Search for the cell housing the specified text and yield its (X, Y) center coordinate. 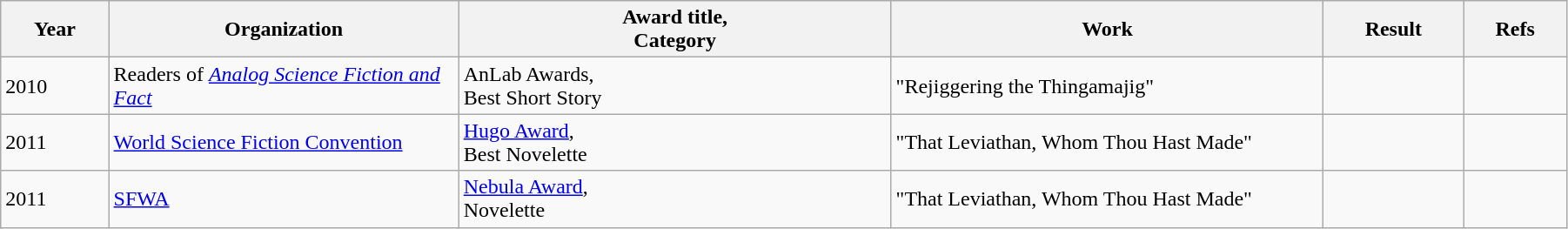
World Science Fiction Convention (284, 143)
SFWA (284, 199)
Work (1107, 30)
Year (55, 30)
Nebula Award,Novelette (675, 199)
Readers of Analog Science Fiction and Fact (284, 85)
Award title,Category (675, 30)
"Rejiggering the Thingamajig" (1107, 85)
AnLab Awards,Best Short Story (675, 85)
Result (1394, 30)
Organization (284, 30)
2010 (55, 85)
Refs (1516, 30)
Hugo Award,Best Novelette (675, 143)
